For the text-containing cell, return its midpoint in (x, y) coordinate format. 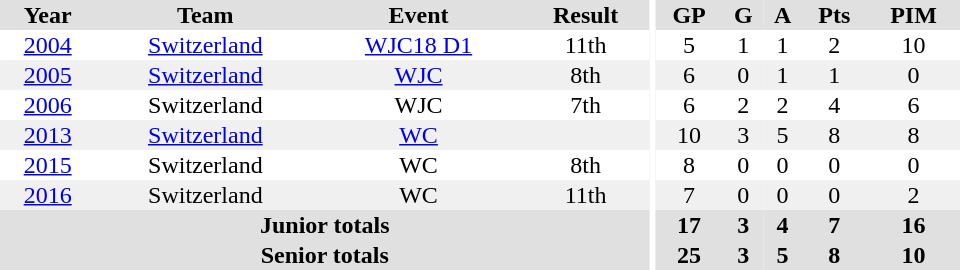
Senior totals (325, 255)
Junior totals (325, 225)
A (783, 15)
7th (586, 105)
PIM (914, 15)
Result (586, 15)
Pts (834, 15)
2013 (48, 135)
25 (689, 255)
2005 (48, 75)
2006 (48, 105)
2004 (48, 45)
G (744, 15)
16 (914, 225)
2015 (48, 165)
Team (205, 15)
GP (689, 15)
Event (418, 15)
Year (48, 15)
17 (689, 225)
WJC18 D1 (418, 45)
2016 (48, 195)
